From the cell containing the given text, extract its center point as [X, Y] coordinate. 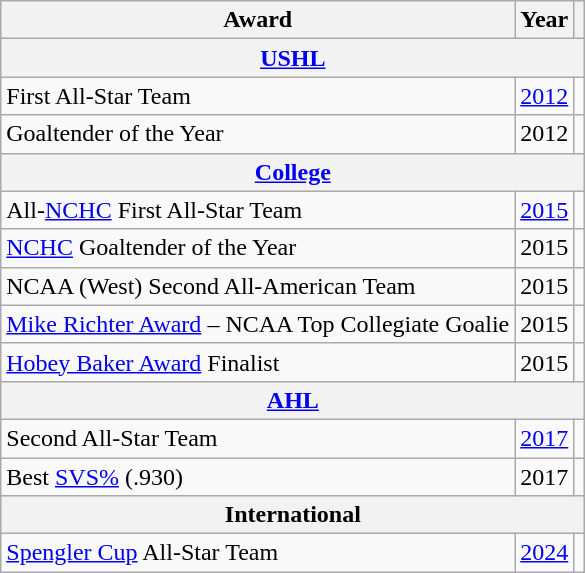
All-NCHC First All-Star Team [258, 210]
Award [258, 20]
NCHC Goaltender of the Year [258, 248]
Spengler Cup All-Star Team [258, 553]
Best SVS% (.930) [258, 477]
NCAA (West) Second All-American Team [258, 286]
First All-Star Team [258, 96]
USHL [293, 58]
International [293, 515]
Second All-Star Team [258, 438]
College [293, 172]
2024 [544, 553]
Year [544, 20]
Goaltender of the Year [258, 134]
AHL [293, 400]
Hobey Baker Award Finalist [258, 362]
Mike Richter Award – NCAA Top Collegiate Goalie [258, 324]
